Find where the given text appears and provide that cell's center as (x, y) coordinate. 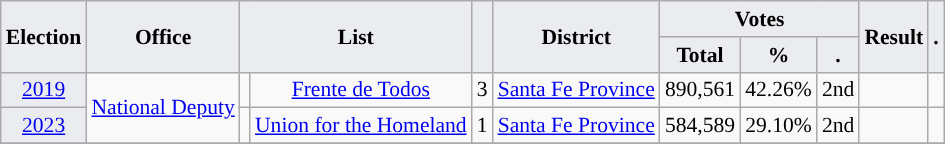
Election (44, 36)
Votes (760, 19)
584,589 (700, 126)
Office (162, 36)
890,561 (700, 90)
Total (700, 55)
% (778, 55)
2019 (44, 90)
3 (482, 90)
List (356, 36)
29.10% (778, 126)
1 (482, 126)
National Deputy (162, 108)
Frente de Todos (361, 90)
District (576, 36)
Result (894, 36)
Union for the Homeland (361, 126)
42.26% (778, 90)
2023 (44, 126)
